Output the [x, y] coordinate of the center of the cell containing the given text.  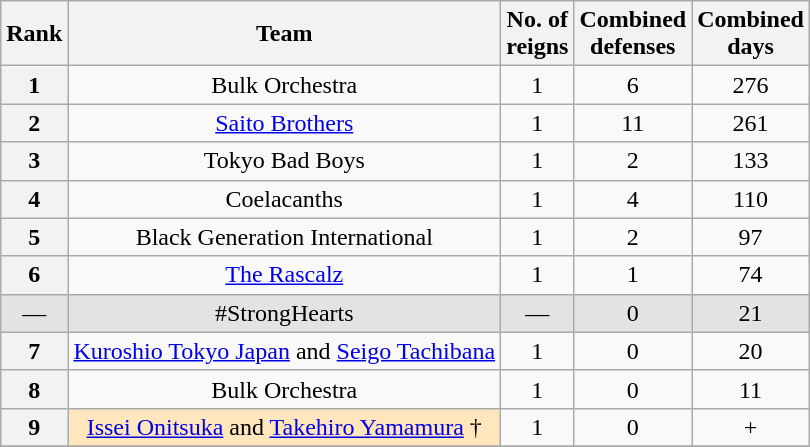
Team [284, 34]
Issei Onitsuka and Takehiro Yamamura † [284, 427]
Combineddefenses [633, 34]
Coelacanths [284, 199]
The Rascalz [284, 275]
No. ofreigns [538, 34]
97 [751, 237]
261 [751, 123]
Tokyo Bad Boys [284, 161]
133 [751, 161]
110 [751, 199]
Saito Brothers [284, 123]
5 [34, 237]
#StrongHearts [284, 313]
21 [751, 313]
74 [751, 275]
+ [751, 427]
9 [34, 427]
8 [34, 389]
20 [751, 351]
Rank [34, 34]
Black Generation International [284, 237]
Kuroshio Tokyo Japan and Seigo Tachibana [284, 351]
Combineddays [751, 34]
7 [34, 351]
3 [34, 161]
276 [751, 85]
